Return [X, Y] of the center of cell containing provided text 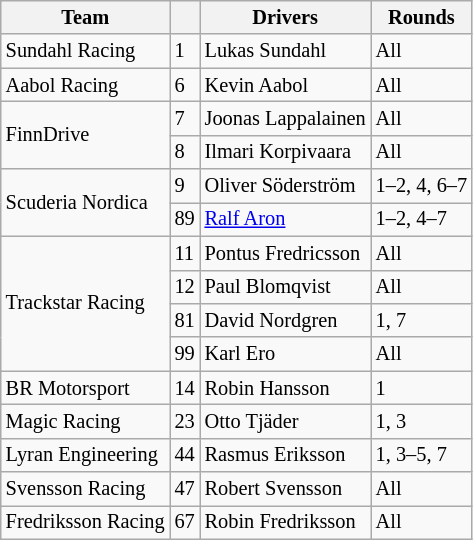
Rasmus Eriksson [286, 455]
9 [185, 186]
8 [185, 152]
14 [185, 388]
Lyran Engineering [86, 455]
23 [185, 421]
Robert Svensson [286, 489]
Lukas Sundahl [286, 51]
Paul Blomqvist [286, 287]
89 [185, 219]
1–2, 4, 6–7 [422, 186]
1, 7 [422, 320]
Magic Racing [86, 421]
44 [185, 455]
99 [185, 354]
Trackstar Racing [86, 304]
1, 3–5, 7 [422, 455]
7 [185, 118]
Aabol Racing [86, 85]
1, 3 [422, 421]
Sundahl Racing [86, 51]
Oliver Söderström [286, 186]
81 [185, 320]
Fredriksson Racing [86, 522]
Otto Tjäder [286, 421]
47 [185, 489]
Team [86, 17]
1–2, 4–7 [422, 219]
Joonas Lappalainen [286, 118]
67 [185, 522]
Pontus Fredricsson [286, 253]
6 [185, 85]
Robin Fredriksson [286, 522]
11 [185, 253]
Rounds [422, 17]
BR Motorsport [86, 388]
Robin Hansson [286, 388]
Svensson Racing [86, 489]
Ralf Aron [286, 219]
Kevin Aabol [286, 85]
Ilmari Korpivaara [286, 152]
Karl Ero [286, 354]
Scuderia Nordica [86, 202]
12 [185, 287]
Drivers [286, 17]
David Nordgren [286, 320]
FinnDrive [86, 134]
